Find where the given text appears and provide that cell's center as (X, Y) coordinate. 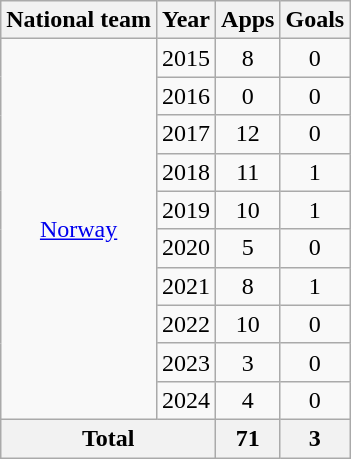
12 (248, 134)
Apps (248, 20)
National team (79, 20)
71 (248, 438)
2016 (186, 96)
2023 (186, 362)
Goals (315, 20)
2018 (186, 172)
2022 (186, 324)
2020 (186, 248)
2024 (186, 400)
5 (248, 248)
2021 (186, 286)
2019 (186, 210)
Year (186, 20)
2017 (186, 134)
Norway (79, 230)
11 (248, 172)
2015 (186, 58)
Total (108, 438)
4 (248, 400)
